Extract the [X, Y] coordinate from the center of the cell holding the provided text.  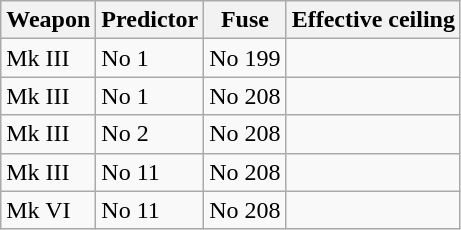
Mk VI [48, 210]
Weapon [48, 20]
No 199 [245, 58]
Effective ceiling [373, 20]
Fuse [245, 20]
No 2 [150, 134]
Predictor [150, 20]
